Locate the cell with the specified text and output its (x, y) center coordinate. 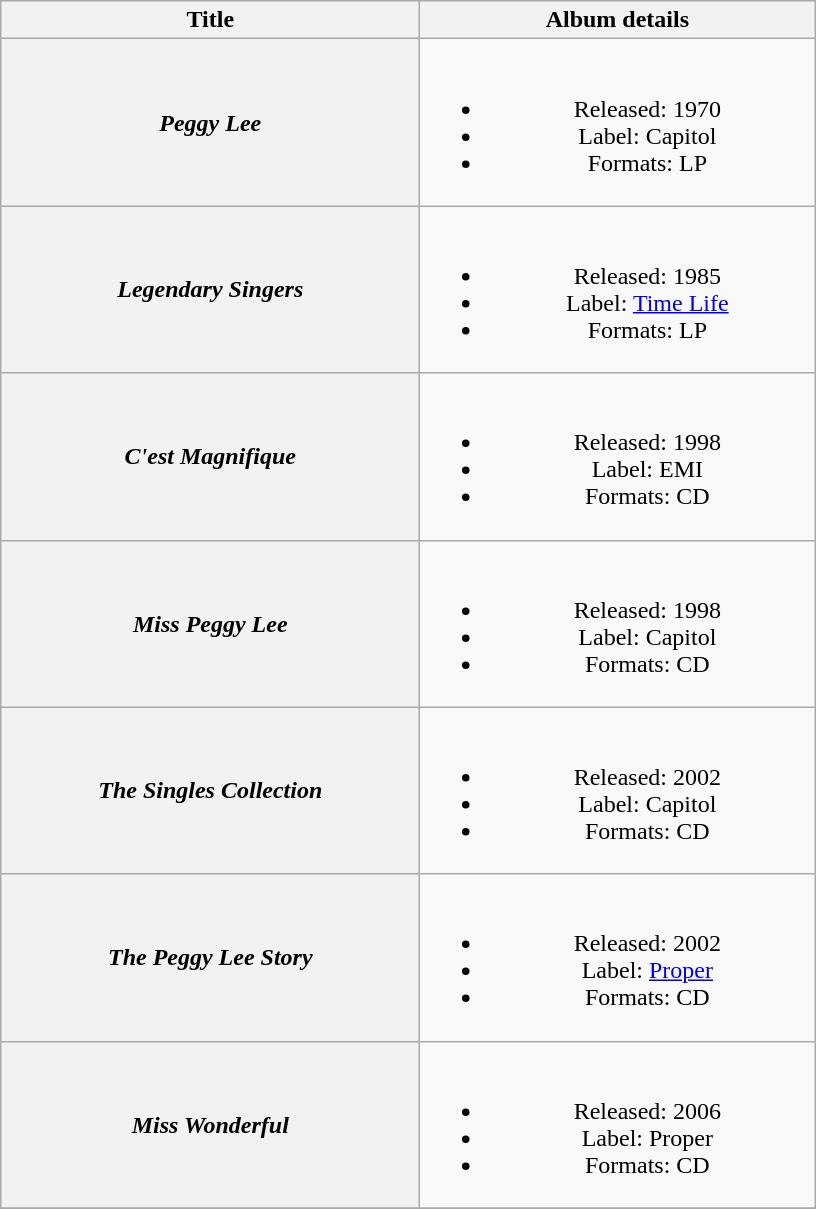
Released: 1970Label: CapitolFormats: LP (618, 122)
Released: 2006Label: ProperFormats: CD (618, 1124)
The Singles Collection (210, 790)
Miss Wonderful (210, 1124)
The Peggy Lee Story (210, 958)
Album details (618, 20)
Title (210, 20)
C'est Magnifique (210, 456)
Released: 1998Label: EMIFormats: CD (618, 456)
Peggy Lee (210, 122)
Legendary Singers (210, 290)
Released: 2002Label: CapitolFormats: CD (618, 790)
Miss Peggy Lee (210, 624)
Released: 1985Label: Time LifeFormats: LP (618, 290)
Released: 2002Label: ProperFormats: CD (618, 958)
Released: 1998Label: CapitolFormats: CD (618, 624)
